Pinpoint the cell where the given text exists, returning its [X, Y] midpoint coordinate. 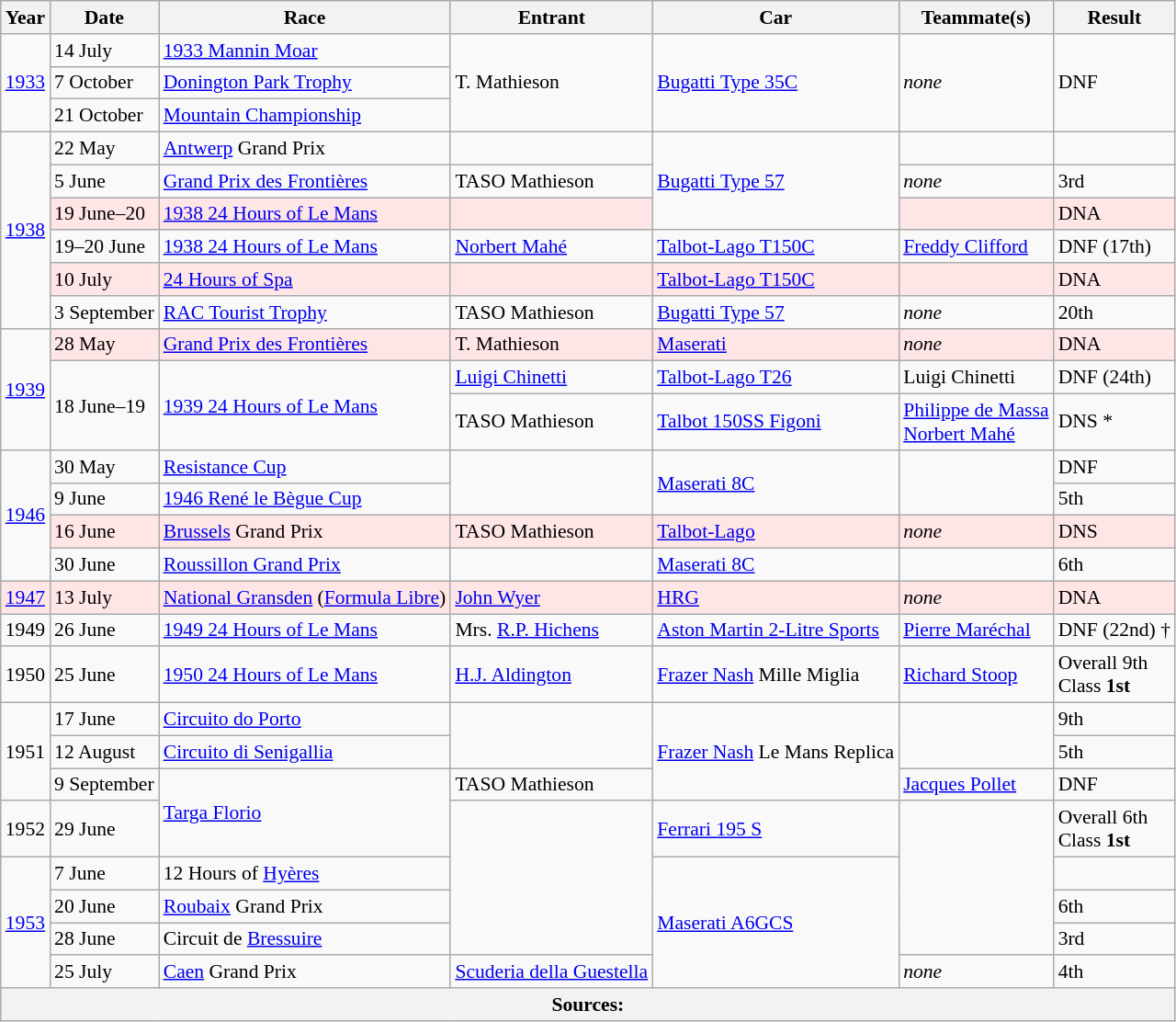
16 June [105, 532]
RAC Tourist Trophy [305, 312]
National Gransden (Formula Libre) [305, 597]
24 Hours of Spa [305, 279]
28 May [105, 345]
Car [775, 17]
Circuito di Senigallia [305, 752]
14 July [105, 51]
5 June [105, 181]
DNF (17th) [1114, 247]
1950 [26, 675]
10 July [105, 279]
1933 Mannin Moar [305, 51]
12 August [105, 752]
Aston Martin 2-Litre Sports [775, 630]
Ferrari 195 S [775, 829]
Maserati [775, 345]
9 June [105, 499]
Jacques Pollet [976, 785]
Race [305, 17]
Targa Florio [305, 812]
Scuderia della Guestella [551, 972]
Talbot 150SS Figoni [775, 423]
Result [1114, 17]
1946 [26, 516]
21 October [105, 116]
DNF (24th) [1114, 378]
Teammate(s) [976, 17]
13 July [105, 597]
1949 [26, 630]
Year [26, 17]
28 June [105, 939]
1946 René le Bègue Cup [305, 499]
25 July [105, 972]
Richard Stoop [976, 675]
Antwerp Grand Prix [305, 149]
Talbot-Lago T26 [775, 378]
7 June [105, 874]
1950 24 Hours of Le Mans [305, 675]
Overall 6thClass 1st [1114, 829]
Date [105, 17]
Circuit de Bressuire [305, 939]
1952 [26, 829]
1947 [26, 597]
Mountain Championship [305, 116]
Frazer Nash Le Mans Replica [775, 752]
HRG [775, 597]
Brussels Grand Prix [305, 532]
Sources: [588, 1005]
Bugatti Type 35C [775, 83]
1939 [26, 389]
18 June–19 [105, 406]
1933 [26, 83]
7 October [105, 83]
3 September [105, 312]
9 September [105, 785]
1938 [26, 231]
30 June [105, 565]
20 June [105, 906]
Entrant [551, 17]
30 May [105, 467]
22 May [105, 149]
25 June [105, 675]
4th [1114, 972]
DNS * [1114, 423]
Roussillon Grand Prix [305, 565]
Donington Park Trophy [305, 83]
Resistance Cup [305, 467]
Overall 9thClass 1st [1114, 675]
Caen Grand Prix [305, 972]
1953 [26, 923]
Philippe de MassaNorbert Mahé [976, 423]
Circuito do Porto [305, 720]
17 June [105, 720]
Talbot-Lago [775, 532]
Freddy Clifford [976, 247]
Frazer Nash Mille Miglia [775, 675]
1951 [26, 752]
DNS [1114, 532]
1939 24 Hours of Le Mans [305, 406]
Maserati A6GCS [775, 923]
John Wyer [551, 597]
26 June [105, 630]
9th [1114, 720]
Mrs. R.P. Hichens [551, 630]
19 June–20 [105, 214]
Pierre Maréchal [976, 630]
1949 24 Hours of Le Mans [305, 630]
DNF (22nd) † [1114, 630]
29 June [105, 829]
Norbert Mahé [551, 247]
Roubaix Grand Prix [305, 906]
19–20 June [105, 247]
12 Hours of Hyères [305, 874]
H.J. Aldington [551, 675]
20th [1114, 312]
